For the text-containing cell, return its midpoint in [x, y] coordinate format. 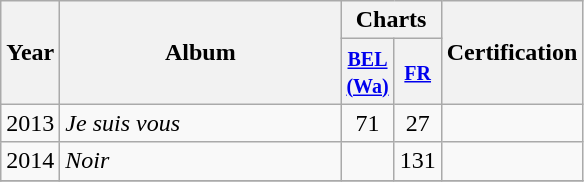
2014 [30, 161]
2013 [30, 123]
71 [368, 123]
Certification [512, 52]
FR [418, 72]
27 [418, 123]
131 [418, 161]
Charts [391, 20]
Je suis vous [200, 123]
Year [30, 52]
Noir [200, 161]
Album [200, 52]
BEL (Wa) [368, 72]
